Identify which cell holds the provided text, then report its [x, y] central coordinate. 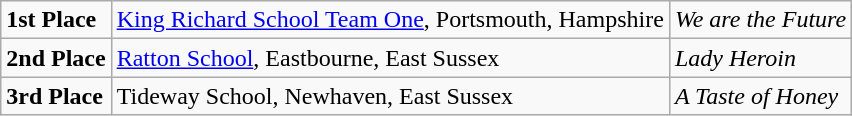
King Richard School Team One, Portsmouth, Hampshire [390, 20]
1st Place [56, 20]
Tideway School, Newhaven, East Sussex [390, 96]
Ratton School, Eastbourne, East Sussex [390, 58]
2nd Place [56, 58]
Lady Heroin [760, 58]
3rd Place [56, 96]
We are the Future [760, 20]
A Taste of Honey [760, 96]
